Search for the cell housing the specified text and yield its [x, y] center coordinate. 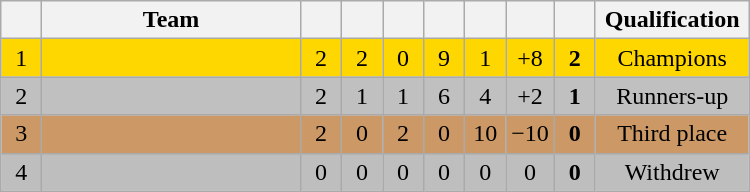
Withdrew [672, 172]
10 [486, 134]
3 [22, 134]
Runners-up [672, 96]
6 [444, 96]
+8 [530, 58]
+2 [530, 96]
9 [444, 58]
−10 [530, 134]
Third place [672, 134]
Team [172, 20]
Qualification [672, 20]
Champions [672, 58]
